Scan for the cell matching the given text and deliver its (x, y) coordinate at center. 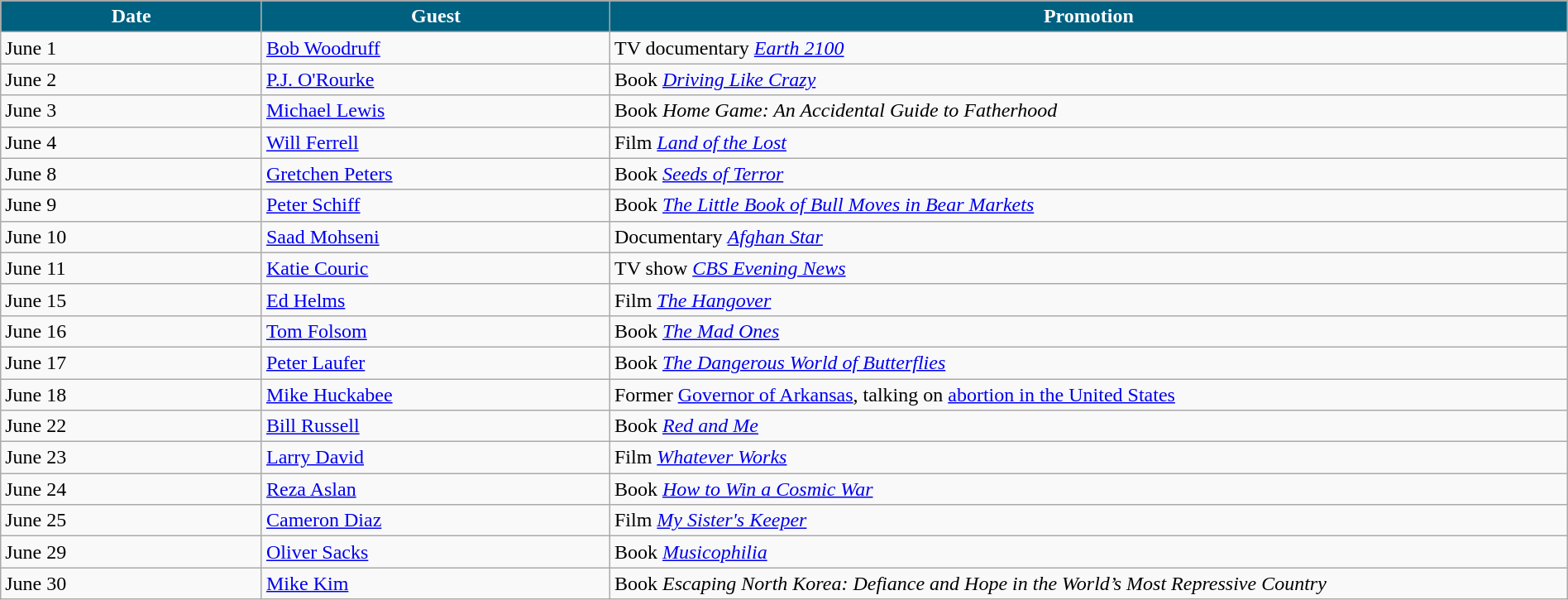
June 24 (131, 489)
Peter Schiff (435, 205)
Film The Hangover (1088, 300)
P.J. O'Rourke (435, 79)
Book Seeds of Terror (1088, 174)
June 23 (131, 458)
Book Red and Me (1088, 426)
Bob Woodruff (435, 48)
June 17 (131, 362)
Book Home Game: An Accidental Guide to Fatherhood (1088, 111)
Mike Kim (435, 583)
Book The Mad Ones (1088, 331)
Will Ferrell (435, 142)
Reza Aslan (435, 489)
Mike Huckabee (435, 395)
Book Escaping North Korea: Defiance and Hope in the World’s Most Repressive Country (1088, 583)
June 2 (131, 79)
June 30 (131, 583)
Bill Russell (435, 426)
Michael Lewis (435, 111)
Cameron Diaz (435, 521)
Guest (435, 17)
June 29 (131, 552)
Film Whatever Works (1088, 458)
Gretchen Peters (435, 174)
TV show CBS Evening News (1088, 268)
Book The Dangerous World of Butterflies (1088, 362)
June 9 (131, 205)
TV documentary Earth 2100 (1088, 48)
Saad Mohseni (435, 237)
June 22 (131, 426)
Oliver Sacks (435, 552)
June 16 (131, 331)
June 8 (131, 174)
Book The Little Book of Bull Moves in Bear Markets (1088, 205)
June 10 (131, 237)
Book How to Win a Cosmic War (1088, 489)
June 3 (131, 111)
Book Driving Like Crazy (1088, 79)
June 1 (131, 48)
Larry David (435, 458)
Book Musicophilia (1088, 552)
June 15 (131, 300)
Film My Sister's Keeper (1088, 521)
June 11 (131, 268)
Katie Couric (435, 268)
Former Governor of Arkansas, talking on abortion in the United States (1088, 395)
Documentary Afghan Star (1088, 237)
June 4 (131, 142)
Peter Laufer (435, 362)
Film Land of the Lost (1088, 142)
June 18 (131, 395)
June 25 (131, 521)
Date (131, 17)
Tom Folsom (435, 331)
Ed Helms (435, 300)
Promotion (1088, 17)
